Determine the [x, y] coordinate at the center of the cell enclosing the given text.  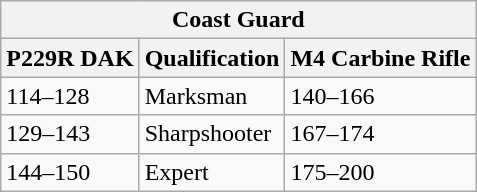
144–150 [70, 172]
114–128 [70, 96]
Coast Guard [238, 20]
Sharpshooter [212, 134]
129–143 [70, 134]
140–166 [380, 96]
Expert [212, 172]
Qualification [212, 58]
P229R DAK [70, 58]
M4 Carbine Rifle [380, 58]
167–174 [380, 134]
175–200 [380, 172]
Marksman [212, 96]
